Capture the cell that displays the provided text and extract its (X, Y) central coordinate. 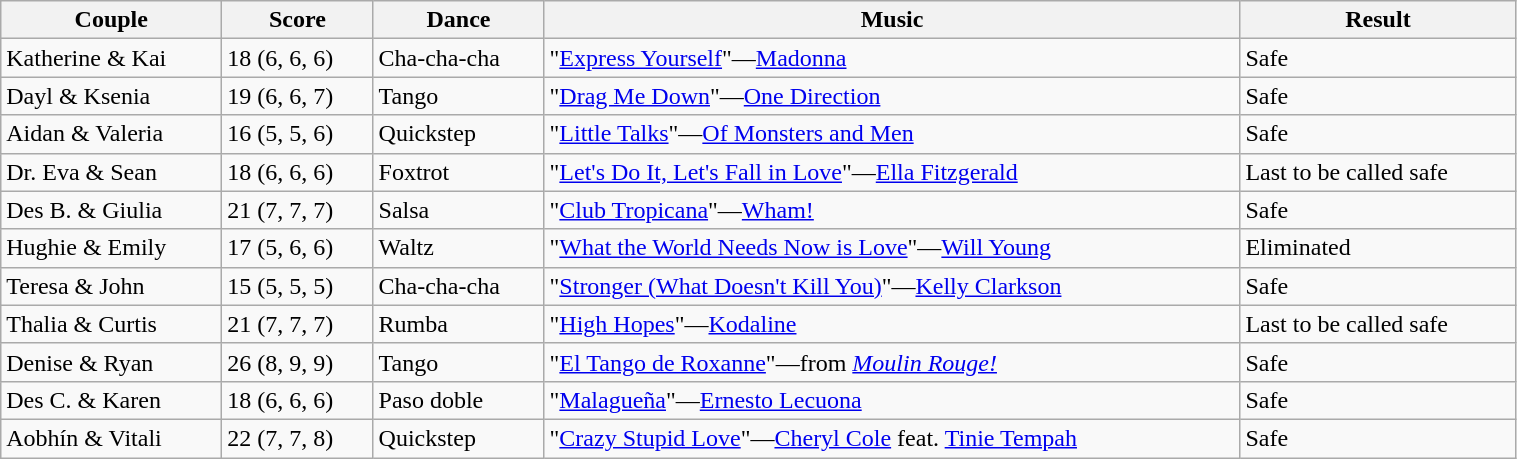
"Crazy Stupid Love"—Cheryl Cole feat. Tinie Tempah (892, 438)
16 (5, 5, 6) (298, 134)
Des C. & Karen (112, 400)
"Let's Do It, Let's Fall in Love"—Ella Fitzgerald (892, 172)
Score (298, 20)
"Drag Me Down"—One Direction (892, 96)
"Little Talks"—Of Monsters and Men (892, 134)
19 (6, 6, 7) (298, 96)
15 (5, 5, 5) (298, 286)
Paso doble (458, 400)
Dayl & Ksenia (112, 96)
"Club Tropicana"—Wham! (892, 210)
Music (892, 20)
Aobhín & Vitali (112, 438)
Dance (458, 20)
Katherine & Kai (112, 58)
22 (7, 7, 8) (298, 438)
Salsa (458, 210)
Waltz (458, 248)
Foxtrot (458, 172)
Couple (112, 20)
"Express Yourself"—Madonna (892, 58)
Thalia & Curtis (112, 324)
Rumba (458, 324)
17 (5, 6, 6) (298, 248)
Teresa & John (112, 286)
Aidan & Valeria (112, 134)
26 (8, 9, 9) (298, 362)
"High Hopes"—Kodaline (892, 324)
Dr. Eva & Sean (112, 172)
"What the World Needs Now is Love"—Will Young (892, 248)
Eliminated (1378, 248)
Denise & Ryan (112, 362)
"Malagueña"—Ernesto Lecuona (892, 400)
"Stronger (What Doesn't Kill You)"—Kelly Clarkson (892, 286)
Result (1378, 20)
Des B. & Giulia (112, 210)
"El Tango de Roxanne"—from Moulin Rouge! (892, 362)
Hughie & Emily (112, 248)
